Scan for the cell matching the given text and deliver its (X, Y) coordinate at center. 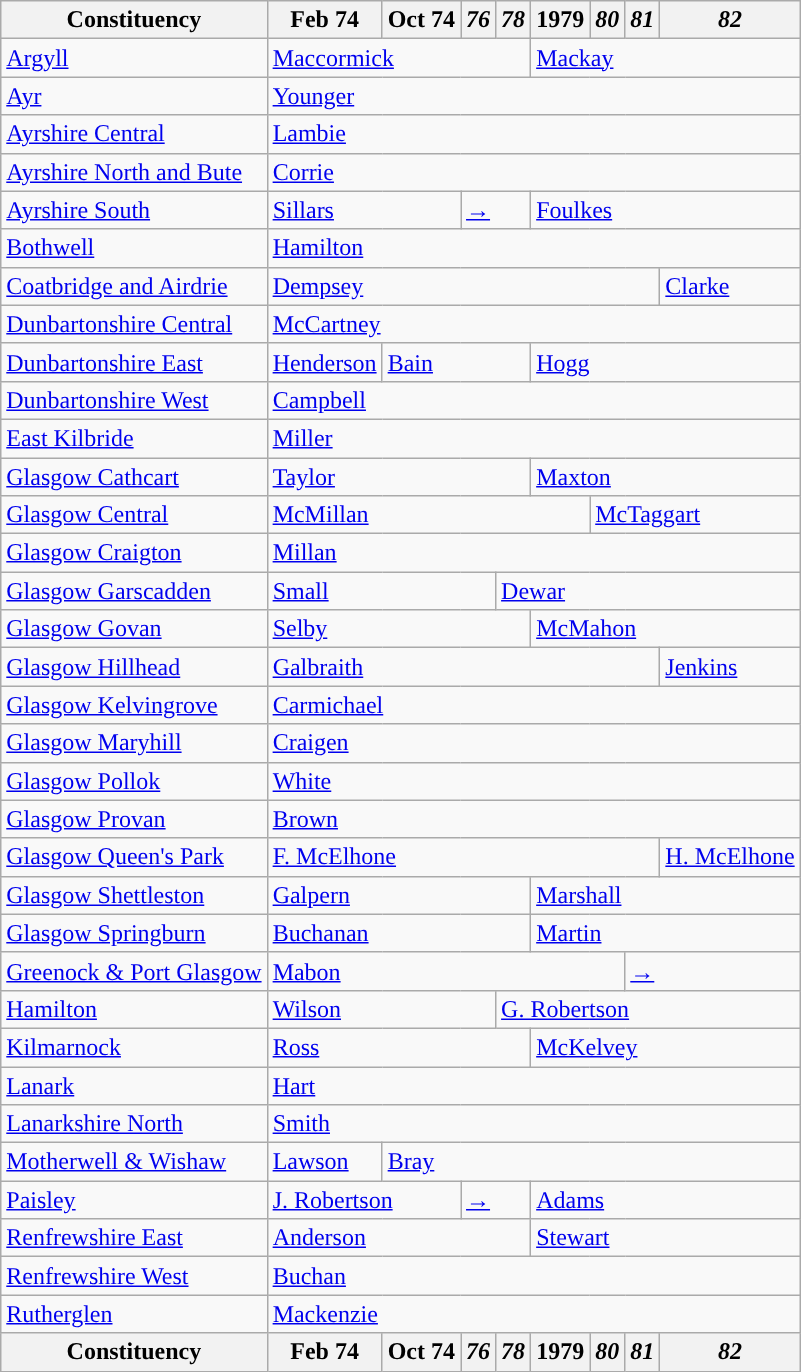
Greenock & Port Glasgow (134, 971)
Selby (399, 629)
Martin (666, 933)
Miller (534, 438)
Mackay (666, 58)
H. McElhone (730, 857)
Taylor (399, 477)
Maccormick (399, 58)
Renfrewshire West (134, 1276)
Wilson (381, 1009)
Clarke (730, 286)
Dempsey (464, 286)
Maxton (666, 477)
Bain (456, 362)
Glasgow Shettleston (134, 895)
Buchan (534, 1276)
Motherwell & Wishaw (134, 1162)
Stewart (666, 1238)
Smith (534, 1124)
Glasgow Kelvingrove (134, 705)
Ayr (134, 96)
Paisley (134, 1200)
McCartney (534, 324)
Marshall (666, 895)
Younger (534, 96)
Dunbartonshire East (134, 362)
Foulkes (666, 210)
Glasgow Springburn (134, 933)
Bray (591, 1162)
Glasgow Central (134, 515)
Hogg (666, 362)
Millan (534, 553)
East Kilbride (134, 438)
Ayrshire Central (134, 134)
Glasgow Provan (134, 819)
Small (381, 591)
Corrie (534, 172)
McMahon (666, 629)
Hart (534, 1085)
Ayrshire South (134, 210)
Glasgow Pollok (134, 781)
Rutherglen (134, 1314)
Galbraith (464, 667)
Anderson (399, 1238)
Glasgow Garscadden (134, 591)
McTaggart (695, 515)
White (534, 781)
Brown (534, 819)
Lambie (534, 134)
Ross (399, 1047)
Glasgow Cathcart (134, 477)
Mabon (446, 971)
Lawson (324, 1162)
Lanark (134, 1085)
Henderson (324, 362)
Glasgow Craigton (134, 553)
Glasgow Queen's Park (134, 857)
Bothwell (134, 248)
G. Robertson (648, 1009)
Galpern (399, 895)
J. Robertson (364, 1200)
Dewar (648, 591)
Sillars (364, 210)
Jenkins (730, 667)
Coatbridge and Airdrie (134, 286)
Dunbartonshire Central (134, 324)
Carmichael (534, 705)
Buchanan (399, 933)
Glasgow Hillhead (134, 667)
F. McElhone (464, 857)
Ayrshire North and Bute (134, 172)
Glasgow Maryhill (134, 743)
Renfrewshire East (134, 1238)
Kilmarnock (134, 1047)
Argyll (134, 58)
McMillan (428, 515)
Campbell (534, 400)
Adams (666, 1200)
Lanarkshire North (134, 1124)
Dunbartonshire West (134, 400)
Craigen (534, 743)
Glasgow Govan (134, 629)
Mackenzie (534, 1314)
McKelvey (666, 1047)
